Detect which cell encompasses the target text, then output its [X, Y] center coordinate. 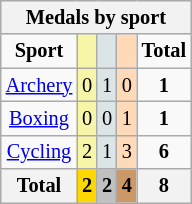
Archery [39, 85]
Cycling [39, 152]
Boxing [39, 118]
8 [164, 186]
Sport [39, 51]
Medals by sport [96, 17]
3 [127, 152]
6 [164, 152]
4 [127, 186]
